Provide the [X, Y] coordinate of the cell's center where the given text is located.  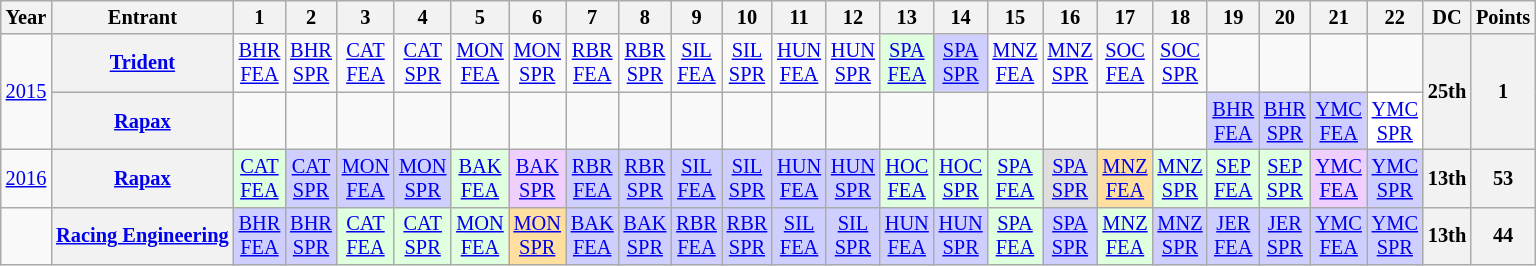
17 [1124, 17]
8 [646, 17]
21 [1339, 17]
18 [1180, 17]
25th [1447, 92]
SOCSPR [1180, 63]
SOCFEA [1124, 63]
9 [696, 17]
22 [1395, 17]
4 [422, 17]
Year [26, 17]
DC [1447, 17]
14 [961, 17]
13 [907, 17]
6 [538, 17]
2016 [26, 178]
19 [1233, 17]
Racing Engineering [142, 236]
Entrant [142, 17]
10 [747, 17]
Trident [142, 63]
SEPFEA [1233, 178]
44 [1503, 236]
11 [799, 17]
2015 [26, 92]
JERFEA [1233, 236]
20 [1285, 17]
12 [853, 17]
7 [592, 17]
HOCFEA [907, 178]
15 [1016, 17]
Points [1503, 17]
SEPSPR [1285, 178]
16 [1070, 17]
JERSPR [1285, 236]
53 [1503, 178]
5 [480, 17]
2 [311, 17]
3 [366, 17]
HOCSPR [961, 178]
